Find where the given text appears and provide that cell's center as (X, Y) coordinate. 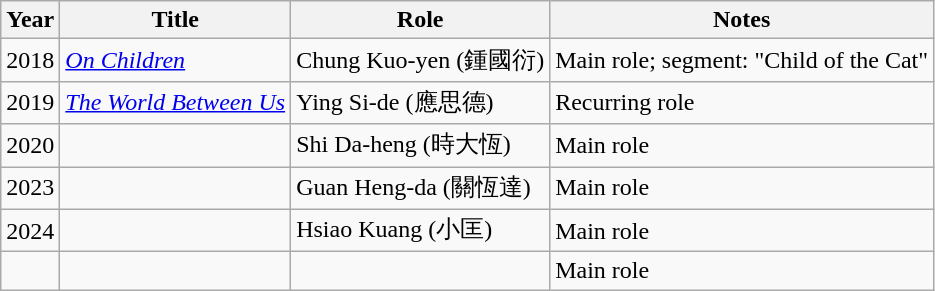
Guan Heng-da (關恆達) (420, 188)
Ying Si-de (應思德) (420, 102)
On Children (176, 60)
Chung Kuo-yen (鍾國衍) (420, 60)
Year (30, 20)
Title (176, 20)
Main role; segment: "Child of the Cat" (742, 60)
2024 (30, 230)
2020 (30, 146)
Shi Da-heng (時大恆) (420, 146)
2019 (30, 102)
2018 (30, 60)
Notes (742, 20)
Recurring role (742, 102)
Role (420, 20)
The World Between Us (176, 102)
Hsiao Kuang (小匡) (420, 230)
2023 (30, 188)
